Return [X, Y] of the center of cell containing provided text 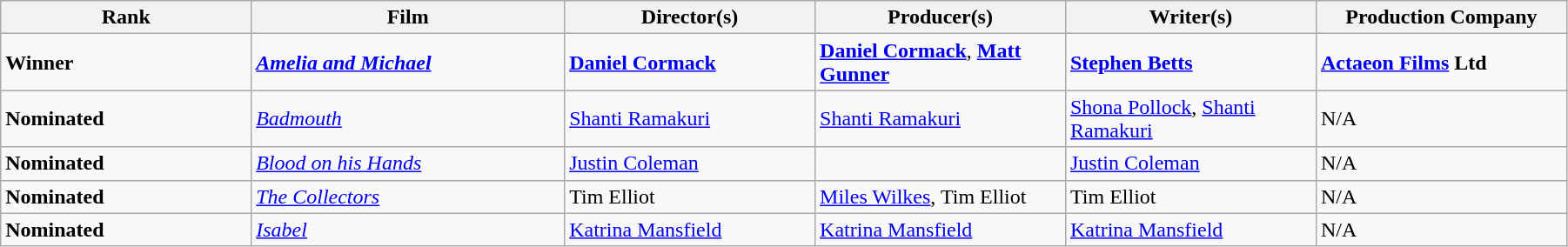
Winner [126, 63]
Stephen Betts [1190, 63]
Film [408, 17]
Blood on his Hands [408, 164]
Daniel Cormack [690, 63]
Production Company [1441, 17]
Writer(s) [1190, 17]
Miles Wilkes, Tim Elliot [941, 197]
Director(s) [690, 17]
The Collectors [408, 197]
Actaeon Films Ltd [1441, 63]
Amelia and Michael [408, 63]
Isabel [408, 230]
Producer(s) [941, 17]
Daniel Cormack, Matt Gunner [941, 63]
Badmouth [408, 118]
Rank [126, 17]
Shona Pollock, Shanti Ramakuri [1190, 118]
